Provide the [X, Y] coordinate of the cell's center where the given text is located.  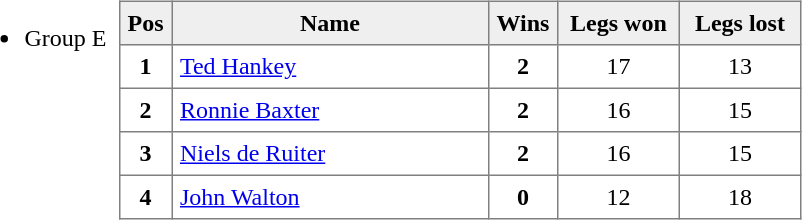
3 [145, 154]
Legs lost [740, 23]
4 [145, 197]
John Walton [330, 197]
17 [619, 67]
Pos [145, 23]
Ted Hankey [330, 67]
Name [330, 23]
Wins [522, 23]
0 [522, 197]
Niels de Ruiter [330, 154]
13 [740, 67]
18 [740, 197]
1 [145, 67]
12 [619, 197]
Legs won [619, 23]
Ronnie Baxter [330, 110]
